Identify which cell holds the provided text, then report its [X, Y] central coordinate. 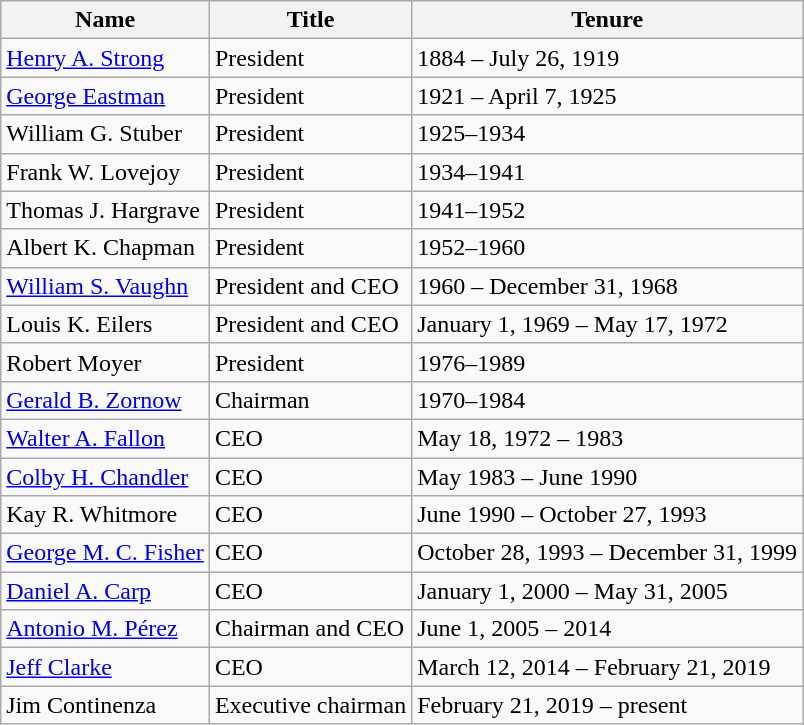
Title [310, 20]
Jim Continenza [106, 705]
1921 – April 7, 1925 [608, 96]
Tenure [608, 20]
Gerald B. Zornow [106, 400]
June 1, 2005 – 2014 [608, 629]
Louis K. Eilers [106, 324]
Walter A. Fallon [106, 438]
Executive chairman [310, 705]
Chairman [310, 400]
February 21, 2019 – present [608, 705]
Name [106, 20]
George M. C. Fisher [106, 553]
Albert K. Chapman [106, 248]
Thomas J. Hargrave [106, 210]
March 12, 2014 – February 21, 2019 [608, 667]
May 18, 1972 – 1983 [608, 438]
October 28, 1993 – December 31, 1999 [608, 553]
May 1983 – June 1990 [608, 477]
Robert Moyer [106, 362]
January 1, 1969 – May 17, 1972 [608, 324]
1976–1989 [608, 362]
1884 – July 26, 1919 [608, 58]
1952–1960 [608, 248]
Antonio M. Pérez [106, 629]
Kay R. Whitmore [106, 515]
Henry A. Strong [106, 58]
1960 – December 31, 1968 [608, 286]
George Eastman [106, 96]
Chairman and CEO [310, 629]
1934–1941 [608, 172]
1941–1952 [608, 210]
Daniel A. Carp [106, 591]
1970–1984 [608, 400]
Frank W. Lovejoy [106, 172]
William S. Vaughn [106, 286]
William G. Stuber [106, 134]
June 1990 – October 27, 1993 [608, 515]
Jeff Clarke [106, 667]
1925–1934 [608, 134]
Colby H. Chandler [106, 477]
January 1, 2000 – May 31, 2005 [608, 591]
